For the text-containing cell, return its midpoint in [x, y] coordinate format. 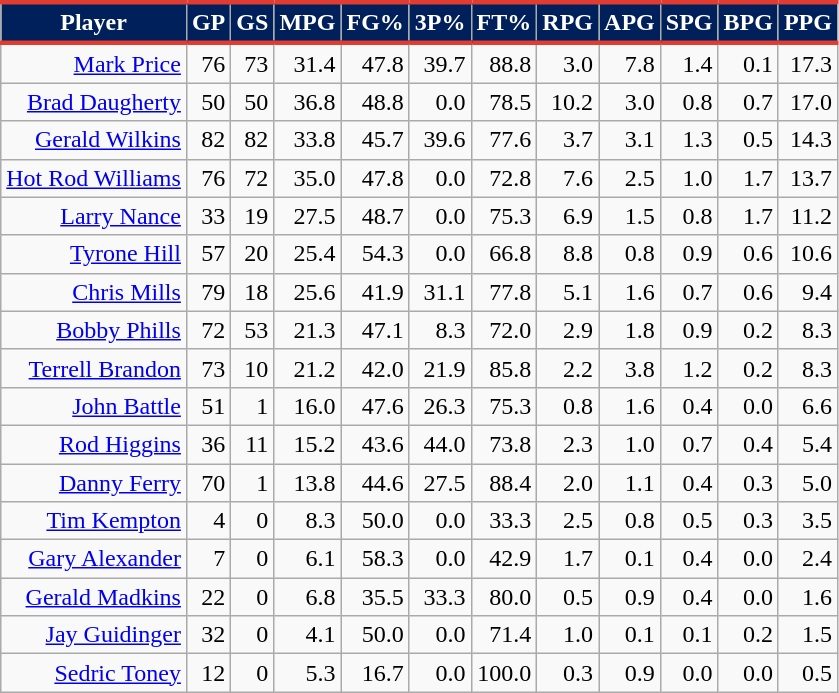
Player [94, 22]
10 [252, 368]
17.3 [808, 63]
MPG [308, 22]
1.2 [689, 368]
48.7 [375, 216]
12 [208, 673]
3.1 [630, 140]
100.0 [504, 673]
6.1 [308, 559]
4 [208, 521]
41.9 [375, 292]
17.0 [808, 102]
2.2 [568, 368]
6.6 [808, 406]
47.6 [375, 406]
Tim Kempton [94, 521]
33 [208, 216]
3.5 [808, 521]
2.4 [808, 559]
Mark Price [94, 63]
10.6 [808, 254]
35.0 [308, 178]
48.8 [375, 102]
13.8 [308, 483]
77.6 [504, 140]
Hot Rod Williams [94, 178]
35.5 [375, 597]
33.8 [308, 140]
21.3 [308, 330]
5.4 [808, 444]
5.0 [808, 483]
Tyrone Hill [94, 254]
42.9 [504, 559]
RPG [568, 22]
16.7 [375, 673]
7.8 [630, 63]
2.0 [568, 483]
72.0 [504, 330]
Terrell Brandon [94, 368]
88.8 [504, 63]
GP [208, 22]
FT% [504, 22]
11.2 [808, 216]
70 [208, 483]
5.3 [308, 673]
FG% [375, 22]
Sedric Toney [94, 673]
42.0 [375, 368]
47.1 [375, 330]
Larry Nance [94, 216]
Brad Daugherty [94, 102]
20 [252, 254]
John Battle [94, 406]
57 [208, 254]
Jay Guidinger [94, 635]
1.4 [689, 63]
2.3 [568, 444]
39.7 [440, 63]
SPG [689, 22]
3P% [440, 22]
26.3 [440, 406]
PPG [808, 22]
78.5 [504, 102]
13.7 [808, 178]
44.0 [440, 444]
Bobby Phills [94, 330]
44.6 [375, 483]
9.4 [808, 292]
14.3 [808, 140]
10.2 [568, 102]
43.6 [375, 444]
7.6 [568, 178]
6.8 [308, 597]
Gary Alexander [94, 559]
8.8 [568, 254]
88.4 [504, 483]
1.3 [689, 140]
Rod Higgins [94, 444]
54.3 [375, 254]
21.9 [440, 368]
21.2 [308, 368]
39.6 [440, 140]
25.6 [308, 292]
Gerald Wilkins [94, 140]
5.1 [568, 292]
4.1 [308, 635]
72.8 [504, 178]
6.9 [568, 216]
25.4 [308, 254]
58.3 [375, 559]
53 [252, 330]
51 [208, 406]
GS [252, 22]
Gerald Madkins [94, 597]
3.8 [630, 368]
77.8 [504, 292]
18 [252, 292]
Danny Ferry [94, 483]
APG [630, 22]
85.8 [504, 368]
19 [252, 216]
79 [208, 292]
22 [208, 597]
66.8 [504, 254]
31.4 [308, 63]
45.7 [375, 140]
Chris Mills [94, 292]
3.7 [568, 140]
1.1 [630, 483]
71.4 [504, 635]
BPG [748, 22]
73.8 [504, 444]
31.1 [440, 292]
36 [208, 444]
1.8 [630, 330]
15.2 [308, 444]
2.9 [568, 330]
32 [208, 635]
80.0 [504, 597]
36.8 [308, 102]
11 [252, 444]
7 [208, 559]
16.0 [308, 406]
